Search for the cell housing the specified text and yield its [X, Y] center coordinate. 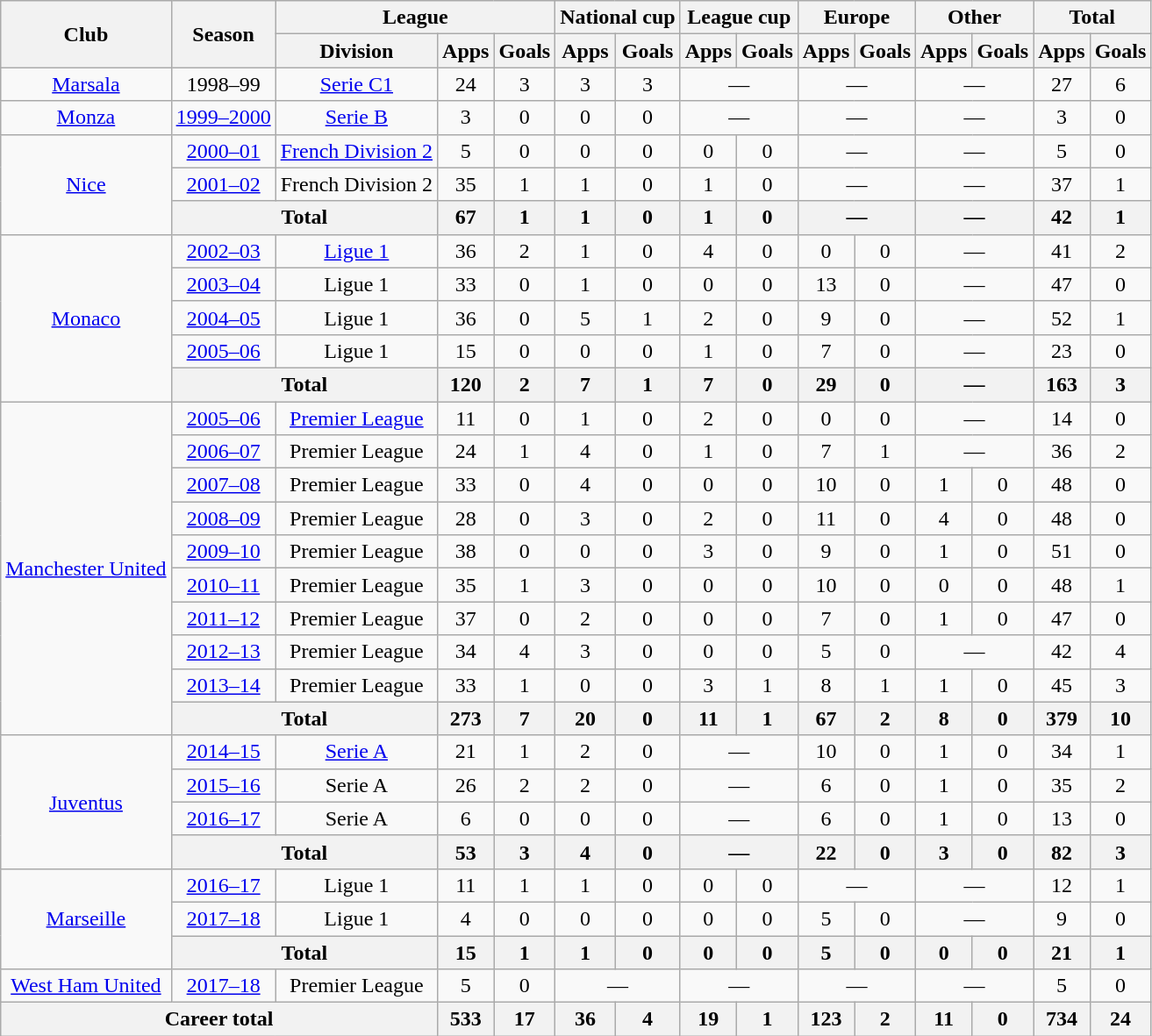
National cup [618, 18]
2009–10 [223, 552]
14 [1062, 418]
12 [1062, 885]
Season [223, 34]
2010–11 [223, 585]
1998–99 [223, 84]
2012–13 [223, 652]
19 [708, 1019]
2014–15 [223, 752]
120 [466, 384]
2001–02 [223, 184]
Serie C1 [356, 84]
533 [466, 1019]
Career total [219, 1019]
123 [826, 1019]
379 [1062, 718]
51 [1062, 552]
2004–05 [223, 318]
2007–08 [223, 485]
2002–03 [223, 251]
Nice [86, 184]
Marseille [86, 918]
Monza [86, 118]
53 [466, 852]
163 [1062, 384]
29 [826, 384]
17 [525, 1019]
Juventus [86, 802]
West Ham United [86, 986]
League [416, 18]
Europe [856, 18]
1999–2000 [223, 118]
League cup [739, 18]
Manchester United [86, 568]
Division [356, 51]
2006–07 [223, 452]
Other [975, 18]
45 [1062, 685]
27 [1062, 84]
26 [466, 785]
22 [826, 852]
41 [1062, 251]
23 [1062, 351]
2011–12 [223, 618]
2008–09 [223, 518]
20 [585, 718]
2015–16 [223, 785]
28 [466, 518]
Marsala [86, 84]
Monaco [86, 318]
82 [1062, 852]
Serie B [356, 118]
38 [466, 552]
273 [466, 718]
734 [1062, 1019]
2013–14 [223, 685]
Club [86, 34]
2000–01 [223, 151]
2003–04 [223, 284]
52 [1062, 318]
